Pinpoint the cell where the given text exists, returning its (x, y) midpoint coordinate. 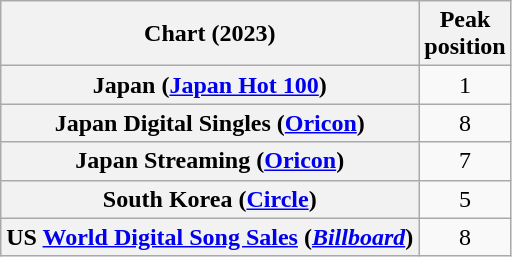
Peakposition (465, 34)
Japan (Japan Hot 100) (210, 85)
Chart (2023) (210, 34)
Japan Streaming (Oricon) (210, 161)
Japan Digital Singles (Oricon) (210, 123)
5 (465, 199)
7 (465, 161)
South Korea (Circle) (210, 199)
US World Digital Song Sales (Billboard) (210, 237)
1 (465, 85)
